Find where the given text appears and provide that cell's center as [X, Y] coordinate. 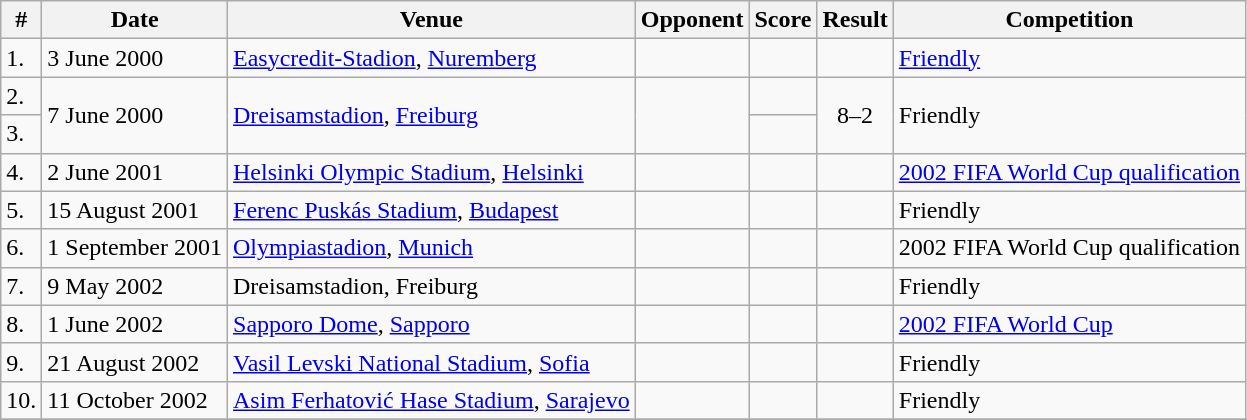
11 October 2002 [135, 400]
Helsinki Olympic Stadium, Helsinki [432, 172]
3. [22, 134]
7 June 2000 [135, 115]
Olympiastadion, Munich [432, 248]
Score [783, 20]
Asim Ferhatović Hase Stadium, Sarajevo [432, 400]
21 August 2002 [135, 362]
2002 FIFA World Cup [1069, 324]
Competition [1069, 20]
Date [135, 20]
6. [22, 248]
3 June 2000 [135, 58]
4. [22, 172]
5. [22, 210]
Sapporo Dome, Sapporo [432, 324]
Vasil Levski National Stadium, Sofia [432, 362]
# [22, 20]
1 June 2002 [135, 324]
2 June 2001 [135, 172]
10. [22, 400]
9 May 2002 [135, 286]
Easycredit-Stadion, Nuremberg [432, 58]
Result [855, 20]
1. [22, 58]
2. [22, 96]
9. [22, 362]
1 September 2001 [135, 248]
8–2 [855, 115]
Venue [432, 20]
Ferenc Puskás Stadium, Budapest [432, 210]
Opponent [692, 20]
8. [22, 324]
15 August 2001 [135, 210]
7. [22, 286]
